Determine the [x, y] coordinate at the center of the cell enclosing the given text.  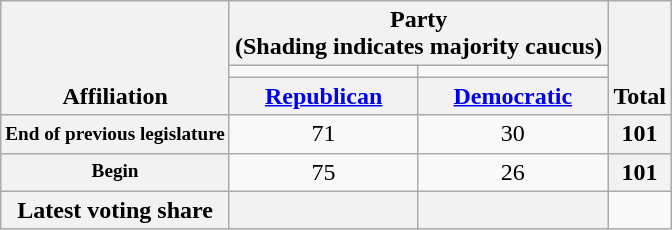
Latest voting share [116, 210]
Total [640, 58]
30 [513, 134]
Democratic [513, 96]
75 [323, 172]
Republican [323, 96]
Begin [116, 172]
End of previous legislature [116, 134]
Affiliation [116, 58]
Party (Shading indicates majority caucus) [418, 34]
26 [513, 172]
71 [323, 134]
